Determine the [x, y] coordinate at the center of the cell enclosing the given text.  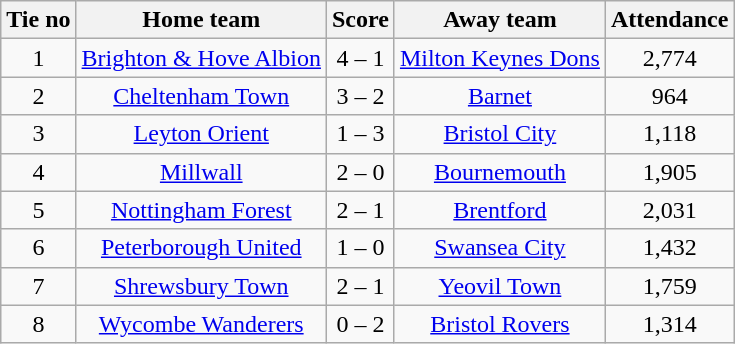
Brighton & Hove Albion [201, 58]
Millwall [201, 172]
2 [38, 96]
4 [38, 172]
6 [38, 248]
1,314 [669, 324]
0 – 2 [360, 324]
1,118 [669, 134]
Leyton Orient [201, 134]
1 [38, 58]
8 [38, 324]
Bournemouth [500, 172]
5 [38, 210]
1 – 0 [360, 248]
Peterborough United [201, 248]
Away team [500, 20]
2,774 [669, 58]
Brentford [500, 210]
2 – 0 [360, 172]
1,905 [669, 172]
4 – 1 [360, 58]
1 – 3 [360, 134]
1,432 [669, 248]
Score [360, 20]
Wycombe Wanderers [201, 324]
Milton Keynes Dons [500, 58]
2,031 [669, 210]
Shrewsbury Town [201, 286]
Yeovil Town [500, 286]
Tie no [38, 20]
Home team [201, 20]
Bristol Rovers [500, 324]
Nottingham Forest [201, 210]
Swansea City [500, 248]
7 [38, 286]
3 [38, 134]
1,759 [669, 286]
Cheltenham Town [201, 96]
3 – 2 [360, 96]
Bristol City [500, 134]
Attendance [669, 20]
Barnet [500, 96]
964 [669, 96]
